For the text-containing cell, return its midpoint in [x, y] coordinate format. 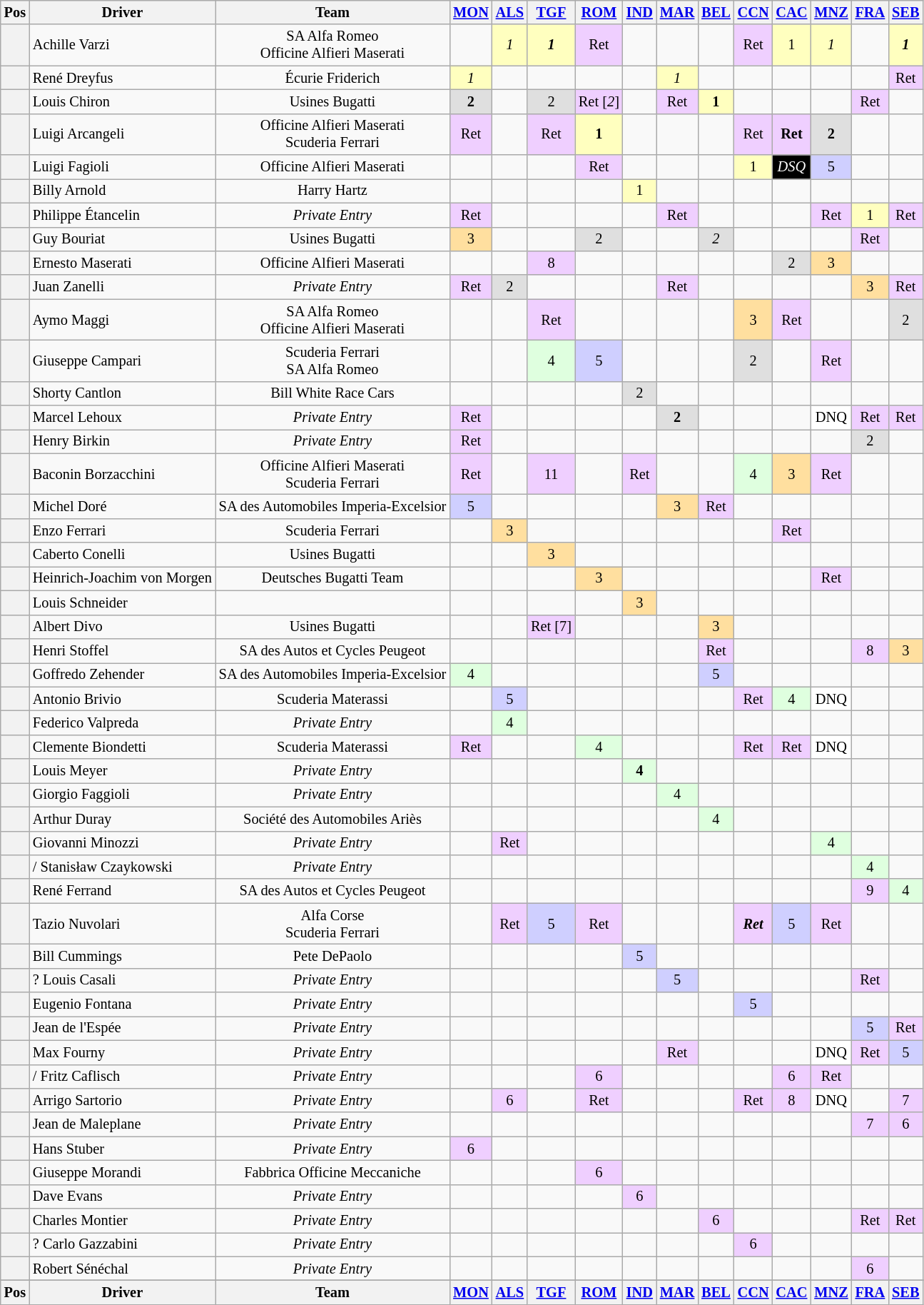
Pete DePaolo [332, 956]
Officine Alfieri MaseratiScuderia Ferrari [332, 474]
Louis Meyer [123, 771]
Deutsches Bugatti Team [332, 578]
Billy Arnold [123, 191]
Aymo Maggi [123, 320]
Jean de l'Espée [123, 1028]
Jean de Maleplane [123, 1124]
Ret [7] [551, 627]
Arrigo Sartorio [123, 1100]
Bill White Race Cars [332, 393]
Hans Stuber [123, 1149]
Henry Birkin [123, 441]
Giorgio Faggioli [123, 795]
Henri Stoffel [123, 650]
Alfa CorseScuderia Ferrari [332, 924]
Antonio Brivio [123, 699]
/ Fritz Caflisch [123, 1077]
Scuderia Ferrari [332, 530]
René Dreyfus [123, 78]
Federico Valpreda [123, 722]
Arthur Duray [123, 819]
Louis Schneider [123, 603]
Luigi Fagioli [123, 167]
/ Stanisław Czaykowski [123, 867]
Dave Evans [123, 1196]
Goffredo Zehender [123, 675]
Charles Montier [123, 1221]
11 [551, 474]
Caberto Conelli [123, 555]
Giovanni Minozzi [123, 843]
Guy Bouriat [123, 239]
Enzo Ferrari [123, 530]
Louis Chiron [123, 101]
Société des Automobiles Ariès [332, 819]
Harry Hartz [332, 191]
Écurie Friderich [332, 78]
Clemente Biondetti [123, 747]
? Carlo Gazzabini [123, 1244]
Fabbrica Officine Meccaniche [332, 1172]
Shorty Cantlon [123, 393]
Achille Varzi [123, 45]
Tazio Nuvolari [123, 924]
Officine Alfieri Maserati Scuderia Ferrari [332, 134]
Michel Doré [123, 506]
Luigi Arcangeli [123, 134]
Giuseppe Campari [123, 361]
Max Fourny [123, 1052]
Marcel Lehoux [123, 418]
Giuseppe Morandi [123, 1172]
9 [870, 891]
DSQ [792, 167]
René Ferrand [123, 891]
Juan Zanelli [123, 287]
Ret [2] [599, 101]
Bill Cummings [123, 956]
Ernesto Maserati [123, 263]
Eugenio Fontana [123, 1004]
? Louis Casali [123, 980]
Philippe Étancelin [123, 215]
Baconin Borzacchini [123, 474]
Albert Divo [123, 627]
Robert Sénéchal [123, 1269]
Scuderia Ferrari SA Alfa Romeo [332, 361]
Heinrich-Joachim von Morgen [123, 578]
